Detect which cell encompasses the target text, then output its [X, Y] center coordinate. 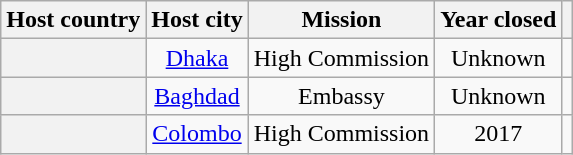
Host city [197, 20]
Colombo [197, 134]
Dhaka [197, 58]
Embassy [341, 96]
Mission [341, 20]
Year closed [498, 20]
Host country [74, 20]
2017 [498, 134]
Baghdad [197, 96]
